Extract the (x, y) coordinate from the center of the cell holding the provided text.  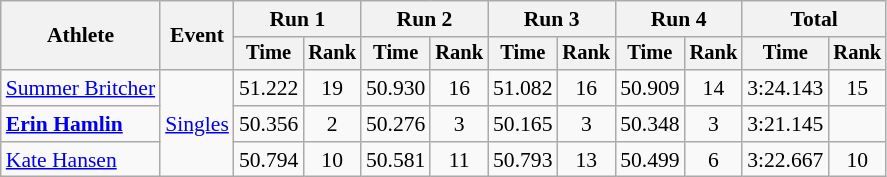
Event (197, 36)
Run 1 (298, 19)
50.348 (650, 124)
Summer Britcher (80, 88)
50.909 (650, 88)
3:21.145 (785, 124)
51.222 (268, 88)
50.276 (396, 124)
15 (857, 88)
Run 3 (552, 19)
14 (714, 88)
Athlete (80, 36)
2 (332, 124)
50.165 (522, 124)
Run 2 (424, 19)
Run 4 (678, 19)
19 (332, 88)
Erin Hamlin (80, 124)
51.082 (522, 88)
3:24.143 (785, 88)
50.930 (396, 88)
50.356 (268, 124)
Singles (197, 124)
Total (814, 19)
